Capture the cell that displays the provided text and extract its [X, Y] central coordinate. 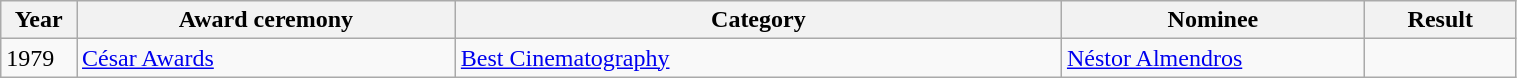
Year [39, 20]
Best Cinematography [758, 58]
1979 [39, 58]
Result [1440, 20]
Award ceremony [266, 20]
César Awards [266, 58]
Néstor Almendros [1212, 58]
Category [758, 20]
Nominee [1212, 20]
